Locate the cell with the specified text and output its [x, y] center coordinate. 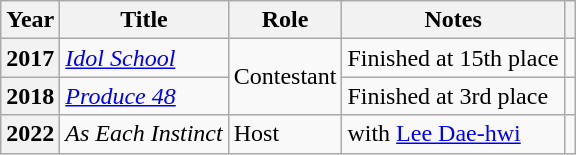
2022 [30, 134]
Contestant [285, 77]
Year [30, 20]
Produce 48 [144, 96]
2017 [30, 58]
Finished at 3rd place [453, 96]
Title [144, 20]
Host [285, 134]
2018 [30, 96]
Role [285, 20]
Notes [453, 20]
As Each Instinct [144, 134]
Finished at 15th place [453, 58]
Idol School [144, 58]
with Lee Dae-hwi [453, 134]
